Find where the given text appears and provide that cell's center as (x, y) coordinate. 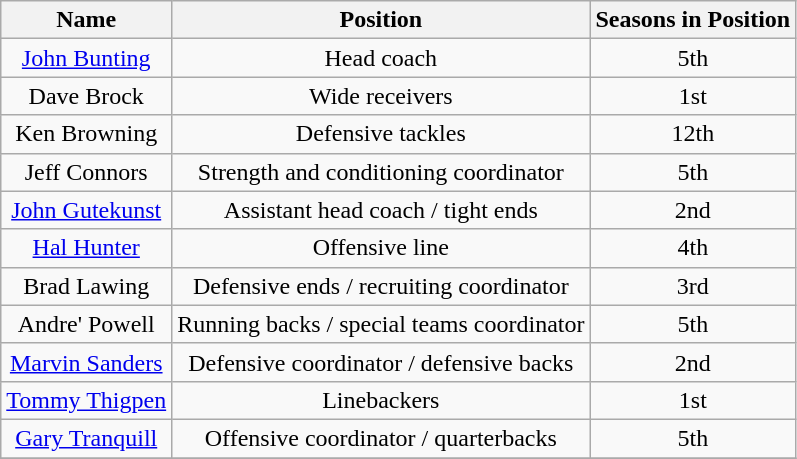
Gary Tranquill (86, 438)
Dave Brock (86, 96)
Name (86, 20)
Running backs / special teams coordinator (381, 324)
Brad Lawing (86, 286)
Defensive tackles (381, 134)
Hal Hunter (86, 248)
Offensive line (381, 248)
Seasons in Position (693, 20)
4th (693, 248)
Strength and conditioning coordinator (381, 172)
Tommy Thigpen (86, 400)
Ken Browning (86, 134)
3rd (693, 286)
Defensive coordinator / defensive backs (381, 362)
John Gutekunst (86, 210)
Linebackers (381, 400)
Marvin Sanders (86, 362)
Defensive ends / recruiting coordinator (381, 286)
12th (693, 134)
Jeff Connors (86, 172)
Andre' Powell (86, 324)
Assistant head coach / tight ends (381, 210)
Wide receivers (381, 96)
Offensive coordinator / quarterbacks (381, 438)
Head coach (381, 58)
John Bunting (86, 58)
Position (381, 20)
